Determine the (X, Y) coordinate at the center of the cell enclosing the given text.  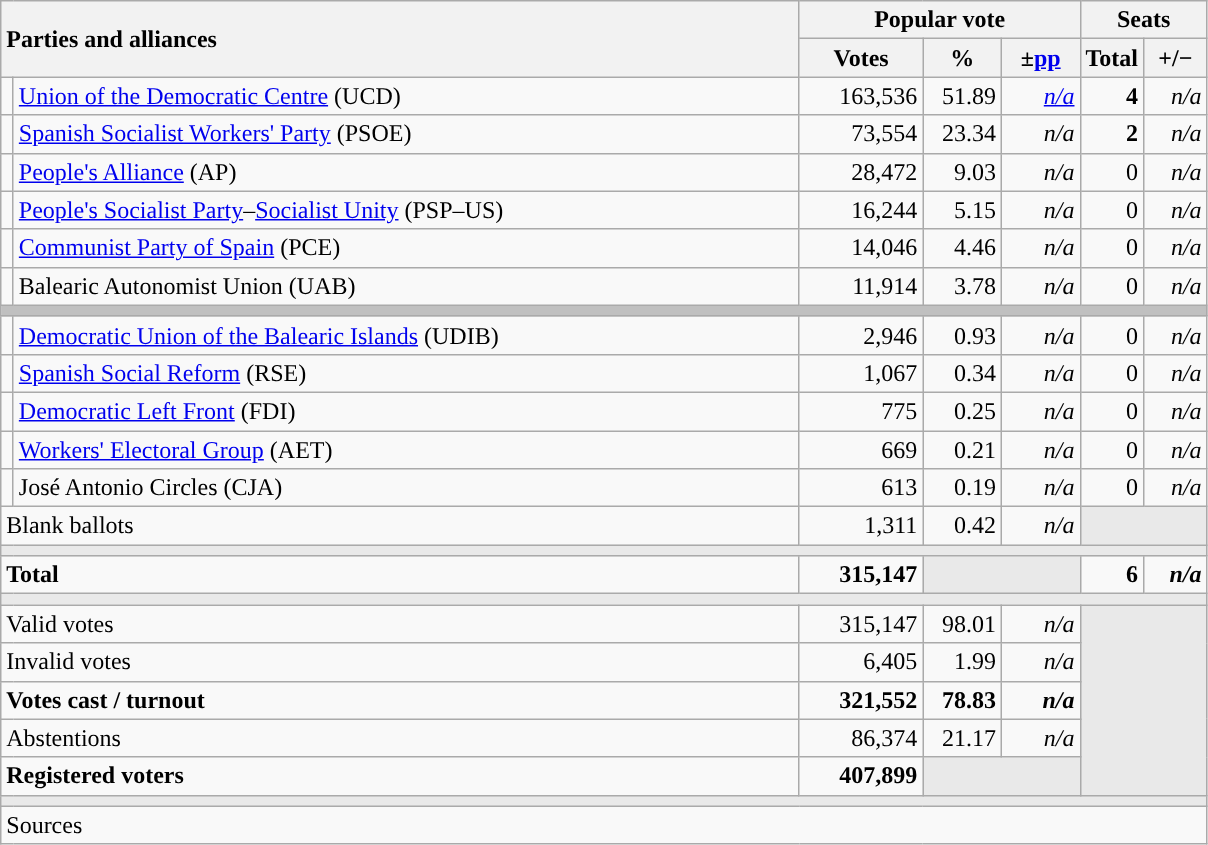
775 (861, 411)
Democratic Left Front (FDI) (406, 411)
11,914 (861, 286)
407,899 (861, 776)
Spanish Socialist Workers' Party (PSOE) (406, 134)
1.99 (962, 662)
1,311 (861, 526)
28,472 (861, 172)
% (962, 58)
98.01 (962, 624)
321,552 (861, 700)
0.19 (962, 488)
Democratic Union of the Balearic Islands (UDIB) (406, 335)
Sources (604, 825)
2,946 (861, 335)
16,244 (861, 210)
Blank ballots (400, 526)
6,405 (861, 662)
4.46 (962, 248)
5.15 (962, 210)
21.17 (962, 738)
Spanish Social Reform (RSE) (406, 373)
0.42 (962, 526)
Registered voters (400, 776)
2 (1112, 134)
0.21 (962, 449)
613 (861, 488)
Union of the Democratic Centre (UCD) (406, 96)
Seats (1144, 20)
José Antonio Circles (CJA) (406, 488)
86,374 (861, 738)
6 (1112, 575)
9.03 (962, 172)
Valid votes (400, 624)
51.89 (962, 96)
±pp (1040, 58)
People's Alliance (AP) (406, 172)
0.93 (962, 335)
Abstentions (400, 738)
Workers' Electoral Group (AET) (406, 449)
Votes (861, 58)
People's Socialist Party–Socialist Unity (PSP–US) (406, 210)
Popular vote (940, 20)
3.78 (962, 286)
+/− (1176, 58)
1,067 (861, 373)
163,536 (861, 96)
4 (1112, 96)
23.34 (962, 134)
Communist Party of Spain (PCE) (406, 248)
0.25 (962, 411)
14,046 (861, 248)
0.34 (962, 373)
Parties and alliances (400, 39)
Invalid votes (400, 662)
78.83 (962, 700)
669 (861, 449)
Votes cast / turnout (400, 700)
Balearic Autonomist Union (UAB) (406, 286)
73,554 (861, 134)
